Identify which cell holds the provided text, then report its (X, Y) central coordinate. 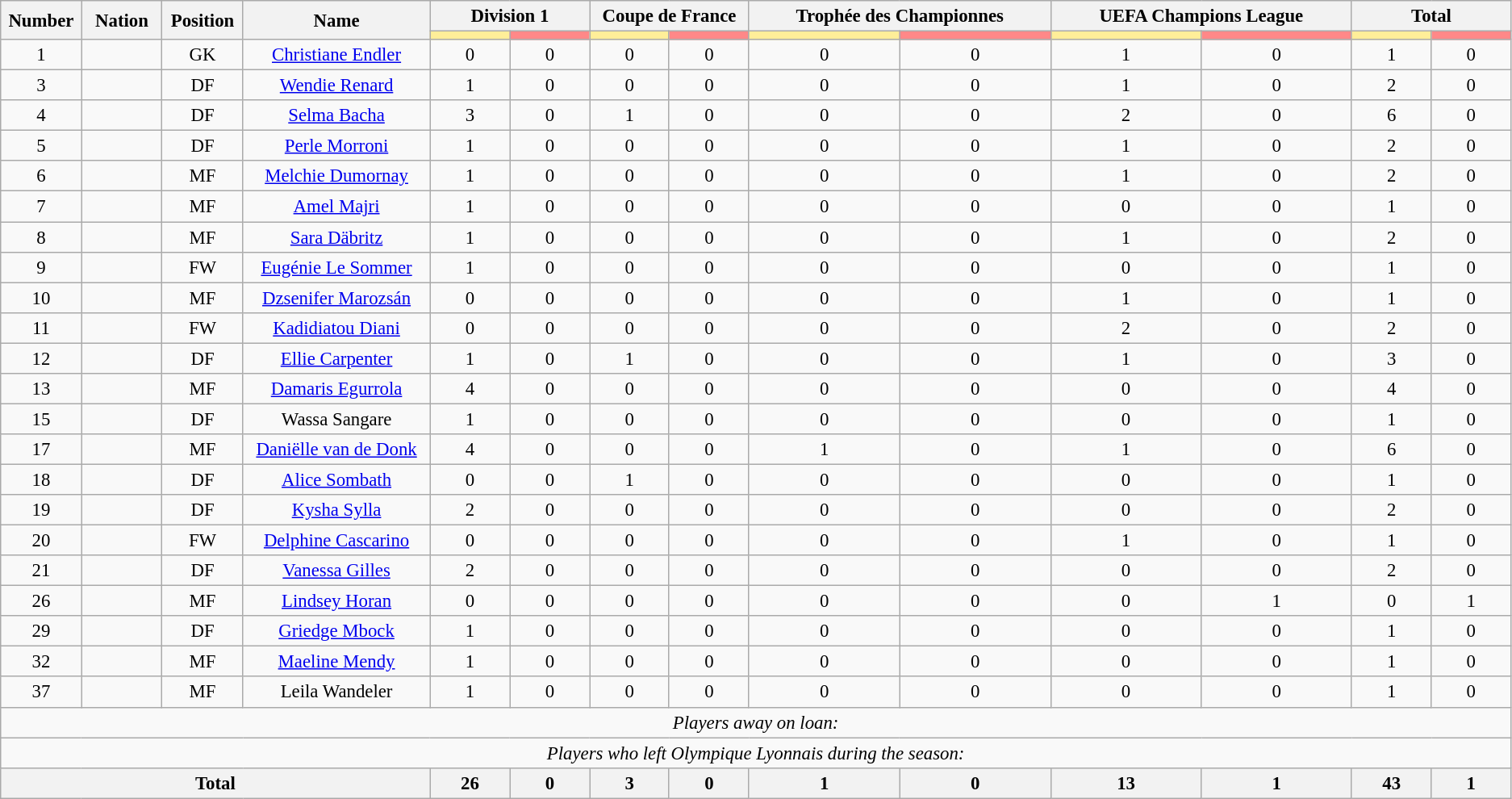
Lindsey Horan (336, 601)
Selma Bacha (336, 115)
15 (41, 419)
Vanessa Gilles (336, 571)
Coupe de France (670, 16)
Kadidiatou Diani (336, 328)
Delphine Cascarino (336, 541)
Dzsenifer Marozsán (336, 298)
11 (41, 328)
Trophée des Championnes (900, 16)
Position (203, 20)
20 (41, 541)
Leila Wandeler (336, 692)
12 (41, 358)
21 (41, 571)
18 (41, 479)
Damaris Egurrola (336, 389)
Daniëlle van de Donk (336, 450)
Division 1 (510, 16)
Wassa Sangare (336, 419)
19 (41, 510)
32 (41, 662)
Melchie Dumornay (336, 177)
10 (41, 298)
Players who left Olympique Lyonnais during the season: (756, 753)
Maeline Mendy (336, 662)
Wendie Renard (336, 86)
37 (41, 692)
5 (41, 146)
Alice Sombath (336, 479)
UEFA Champions League (1201, 16)
7 (41, 207)
9 (41, 267)
Number (41, 20)
8 (41, 237)
GK (203, 55)
29 (41, 631)
Kysha Sylla (336, 510)
Players away on loan: (756, 722)
Eugénie Le Sommer (336, 267)
Ellie Carpenter (336, 358)
Sara Däbritz (336, 237)
17 (41, 450)
Amel Majri (336, 207)
43 (1391, 783)
Perle Morroni (336, 146)
Christiane Endler (336, 55)
Name (336, 20)
Nation (122, 20)
Griedge Mbock (336, 631)
